Find where the given text appears and provide that cell's center as (X, Y) coordinate. 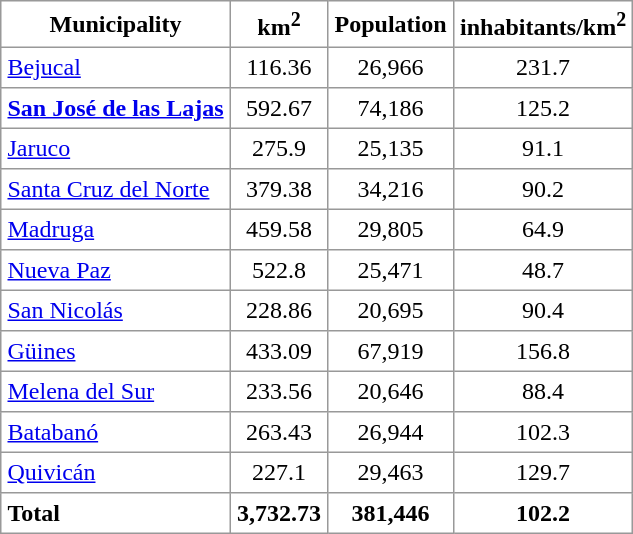
125.2 (543, 108)
233.56 (279, 392)
20,646 (391, 392)
Madruga (116, 230)
102.2 (543, 513)
Total (116, 513)
48.7 (543, 270)
102.3 (543, 432)
Quivicán (116, 473)
592.67 (279, 108)
Santa Cruz del Norte (116, 189)
64.9 (543, 230)
379.38 (279, 189)
116.36 (279, 68)
26,966 (391, 68)
228.86 (279, 311)
433.09 (279, 351)
Melena del Sur (116, 392)
inhabitants/km2 (543, 24)
90.2 (543, 189)
Nueva Paz (116, 270)
29,463 (391, 473)
522.8 (279, 270)
74,186 (391, 108)
San José de las Lajas (116, 108)
263.43 (279, 432)
25,471 (391, 270)
km2 (279, 24)
San Nicolás (116, 311)
67,919 (391, 351)
275.9 (279, 149)
26,944 (391, 432)
231.7 (543, 68)
156.8 (543, 351)
459.58 (279, 230)
Güines (116, 351)
25,135 (391, 149)
90.4 (543, 311)
20,695 (391, 311)
381,446 (391, 513)
Batabanó (116, 432)
Municipality (116, 24)
Population (391, 24)
129.7 (543, 473)
91.1 (543, 149)
Bejucal (116, 68)
Jaruco (116, 149)
227.1 (279, 473)
3,732.73 (279, 513)
88.4 (543, 392)
34,216 (391, 189)
29,805 (391, 230)
